From the cell containing the given text, extract its center point as [x, y] coordinate. 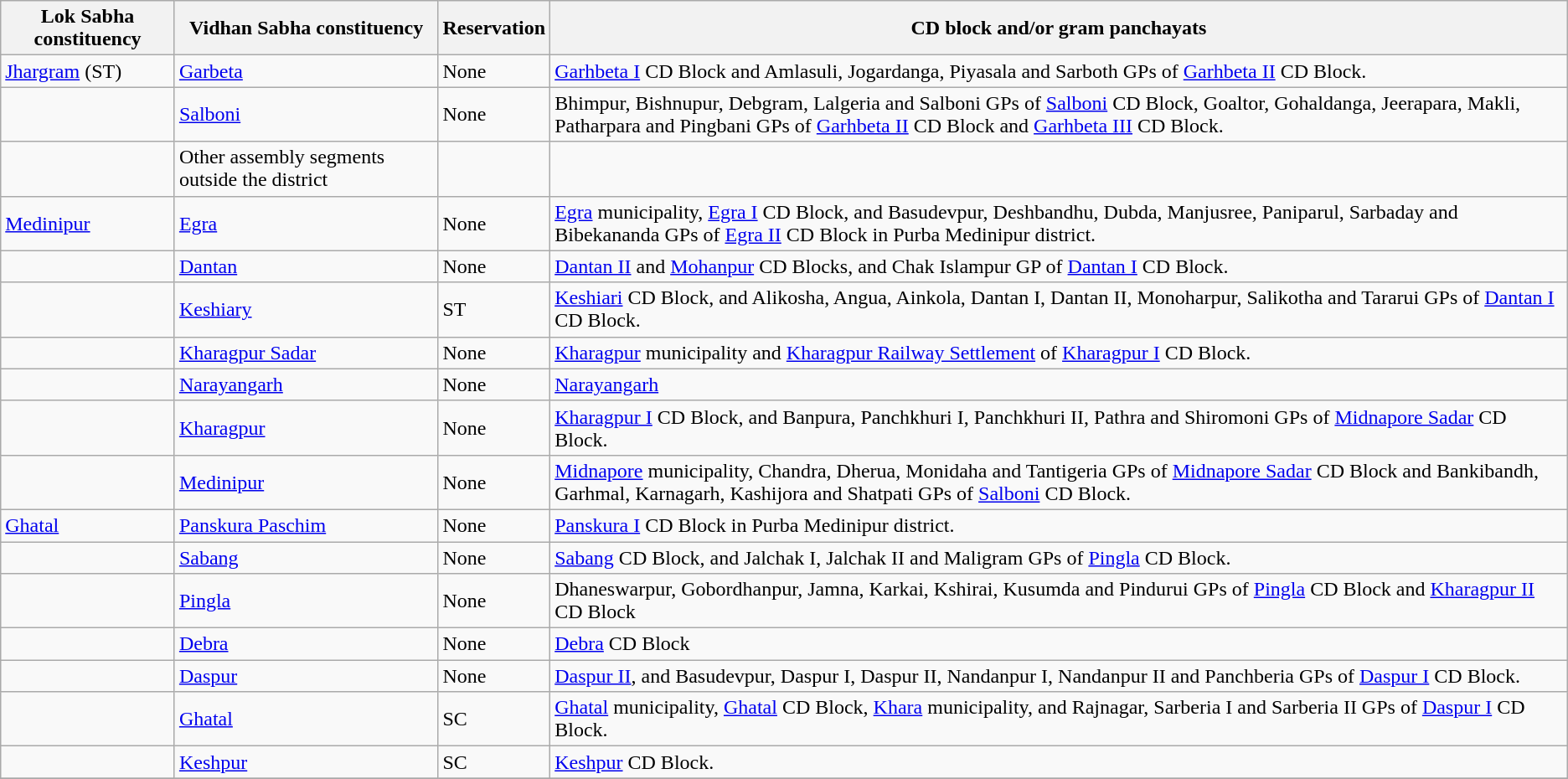
Dantan [307, 266]
Jhargram (ST) [88, 71]
Kharagpur I CD Block, and Banpura, Panchkhuri I, Panchkhuri II, Pathra and Shiromoni GPs of Midnapore Sadar CD Block. [1059, 427]
Panskura Paschim [307, 525]
Daspur II, and Basudevpur, Daspur I, Daspur II, Nandanpur I, Nandanpur II and Panchberia GPs of Daspur I CD Block. [1059, 676]
Keshpur [307, 762]
Kharagpur municipality and Kharagpur Railway Settlement of Kharagpur I CD Block. [1059, 353]
Ghatal municipality, Ghatal CD Block, Khara municipality, and Rajnagar, Sarberia I and Sarberia II GPs of Daspur I CD Block. [1059, 719]
Egra [307, 223]
CD block and/or gram panchayats [1059, 28]
Kharagpur Sadar [307, 353]
Pingla [307, 601]
Dantan II and Mohanpur CD Blocks, and Chak Islampur GP of Dantan I CD Block. [1059, 266]
Sabang CD Block, and Jalchak I, Jalchak II and Maligram GPs of Pingla CD Block. [1059, 557]
Daspur [307, 676]
Kharagpur [307, 427]
Salboni [307, 114]
Other assembly segments outside the district [307, 169]
Reservation [494, 28]
Lok Sabha constituency [88, 28]
Vidhan Sabha constituency [307, 28]
Keshiari CD Block, and Alikosha, Angua, Ainkola, Dantan I, Dantan II, Monoharpur, Salikotha and Tararui GPs of Dantan I CD Block. [1059, 310]
Panskura I CD Block in Purba Medinipur district. [1059, 525]
Keshpur CD Block. [1059, 762]
ST [494, 310]
Debra CD Block [1059, 644]
Keshiary [307, 310]
Dhaneswarpur, Gobordhanpur, Jamna, Karkai, Kshirai, Kusumda and Pindurui GPs of Pingla CD Block and Kharagpur II CD Block [1059, 601]
Sabang [307, 557]
Garhbeta I CD Block and Amlasuli, Jogardanga, Piyasala and Sarboth GPs of Garhbeta II CD Block. [1059, 71]
Garbeta [307, 71]
Debra [307, 644]
